Locate the cell with the specified text and output its [x, y] center coordinate. 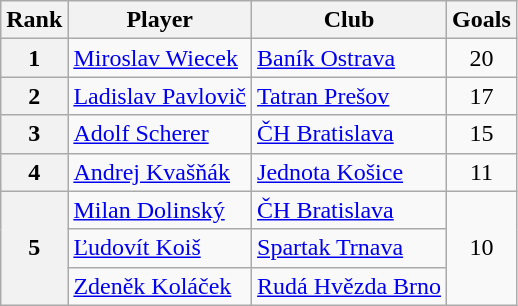
2 [34, 96]
3 [34, 134]
10 [482, 248]
5 [34, 248]
Milan Dolinský [160, 210]
1 [34, 58]
Ľudovít Koiš [160, 248]
Goals [482, 20]
Andrej Kvašňák [160, 172]
Ladislav Pavlovič [160, 96]
Player [160, 20]
15 [482, 134]
Baník Ostrava [350, 58]
Tatran Prešov [350, 96]
17 [482, 96]
Spartak Trnava [350, 248]
Rank [34, 20]
Club [350, 20]
Jednota Košice [350, 172]
20 [482, 58]
Adolf Scherer [160, 134]
11 [482, 172]
Zdeněk Koláček [160, 286]
Miroslav Wiecek [160, 58]
4 [34, 172]
Rudá Hvězda Brno [350, 286]
